Return the (X, Y) coordinate for the center point of the cell that contains the specified text.  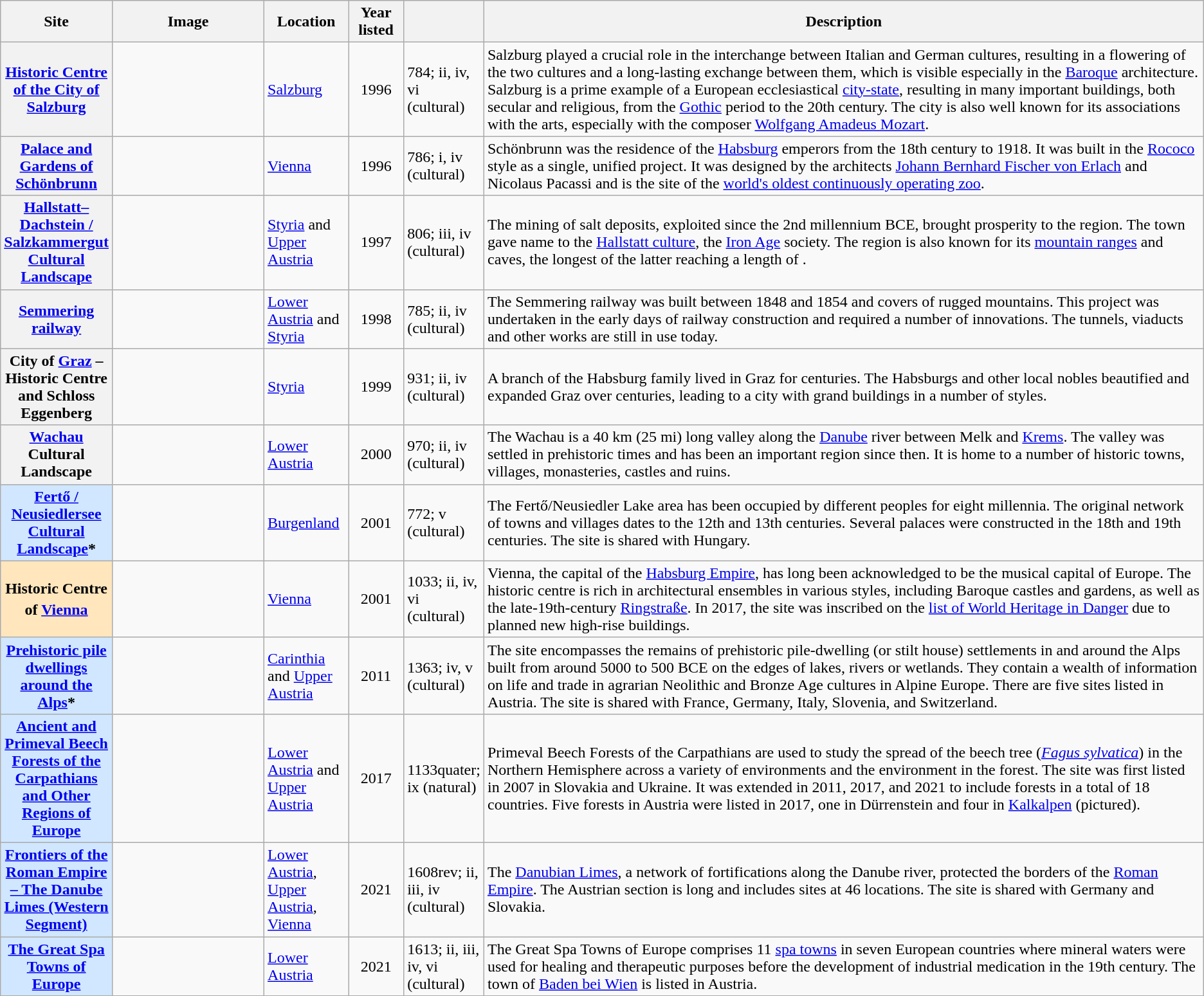
Salzburg (306, 89)
Lower Austria, Upper Austria, Vienna (306, 889)
Burgenland (306, 522)
1033; ii, iv, vi (cultural) (444, 599)
1613; ii, iii, iv, vi (cultural) (444, 966)
The Great Spa Towns of Europe (57, 966)
785; ii, iv (cultural) (444, 319)
Semmering railway (57, 319)
Fertő / Neusiedlersee Cultural Landscape* (57, 522)
1999 (376, 387)
Year listed (376, 22)
786; i, iv (cultural) (444, 166)
Hallstatt–Dachstein / Salzkammergut Cultural Landscape (57, 242)
806; iii, iv (cultural) (444, 242)
Historic Centre of the City of Salzburg (57, 89)
Wachau Cultural Landscape (57, 455)
772; v (cultural) (444, 522)
931; ii, iv (cultural) (444, 387)
Image (188, 22)
Ancient and Primeval Beech Forests of the Carpathians and Other Regions of Europe (57, 778)
1608rev; ii, iii, iv (cultural) (444, 889)
Lower Austria and Styria (306, 319)
Location (306, 22)
Styria (306, 387)
Historic Centre of Vienna (57, 599)
Lower Austria and Upper Austria (306, 778)
Description (844, 22)
Styria and Upper Austria (306, 242)
2011 (376, 675)
Frontiers of the Roman Empire – The Danube Limes (Western Segment) (57, 889)
784; ii, iv, vi (cultural) (444, 89)
Prehistoric pile dwellings around the Alps* (57, 675)
City of Graz – Historic Centre and Schloss Eggenberg (57, 387)
2017 (376, 778)
970; ii, iv (cultural) (444, 455)
1997 (376, 242)
Carinthia and Upper Austria (306, 675)
1998 (376, 319)
Palace and Gardens of Schönbrunn (57, 166)
1133quater; ix (natural) (444, 778)
1363; iv, v (cultural) (444, 675)
2000 (376, 455)
Site (57, 22)
